From the cell containing the given text, extract its center point as [x, y] coordinate. 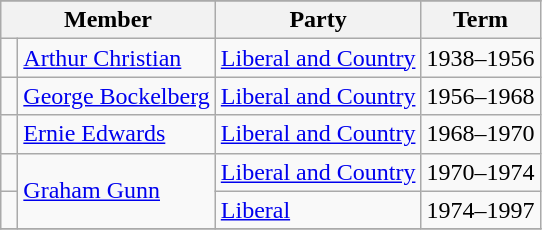
Graham Gunn [116, 191]
1970–1974 [480, 172]
1938–1956 [480, 58]
1956–1968 [480, 96]
Arthur Christian [116, 58]
George Bockelberg [116, 96]
Party [318, 20]
1968–1970 [480, 134]
1974–1997 [480, 210]
Member [108, 20]
Term [480, 20]
Ernie Edwards [116, 134]
Liberal [318, 210]
